Return the [x, y] coordinate for the center point of the cell that contains the specified text.  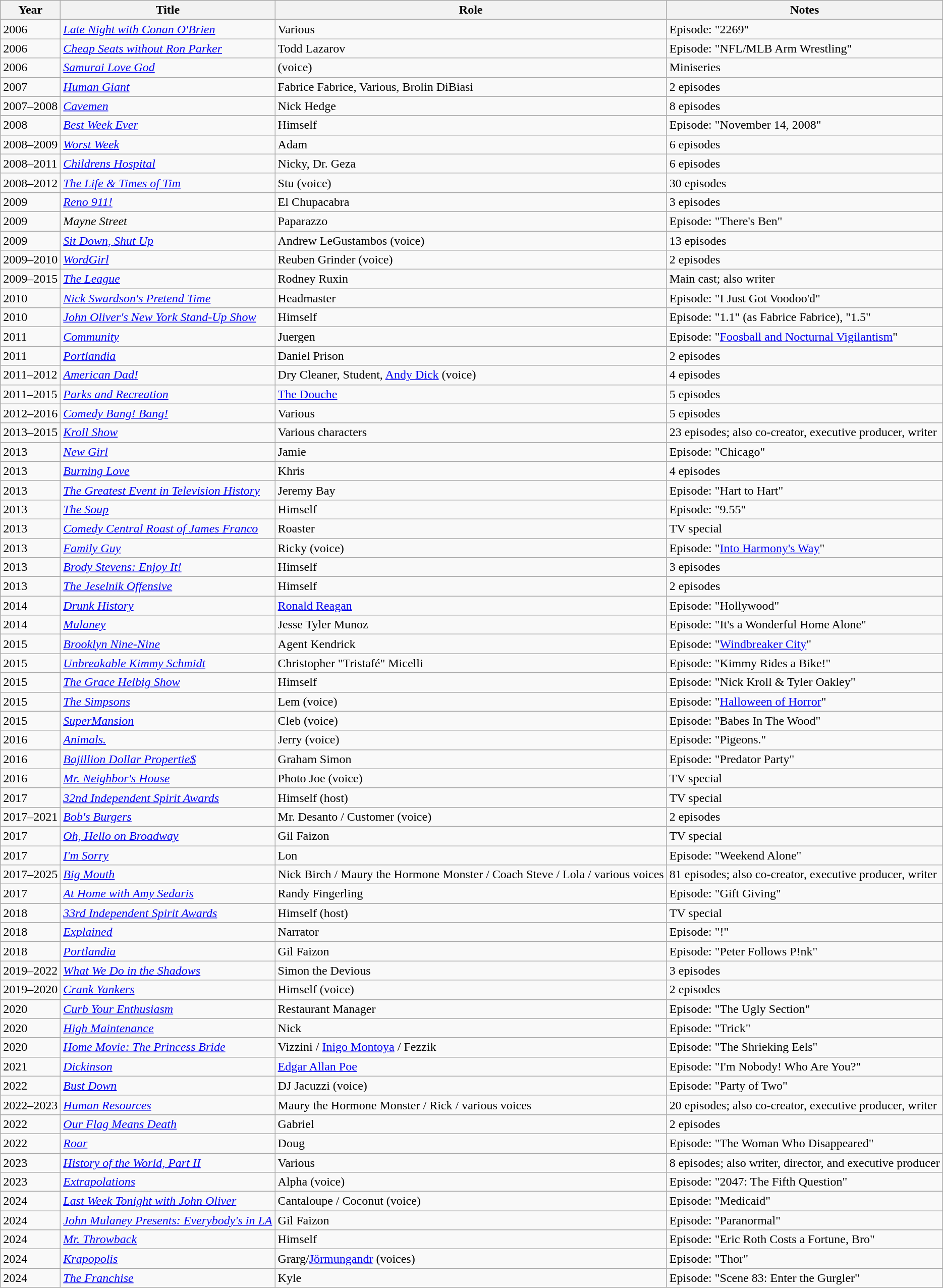
The Franchise [168, 1278]
2009–2010 [30, 260]
Graham Simon [471, 759]
Kyle [471, 1278]
Episode: "Kimmy Rides a Bike!" [804, 663]
Human Giant [168, 87]
2022–2023 [30, 1105]
The Douche [471, 394]
At Home with Amy Sedaris [168, 894]
81 episodes; also co-creator, executive producer, writer [804, 875]
Episode: "Paranormal" [804, 1220]
Episode: "The Ugly Section" [804, 1009]
Edgar Allan Poe [471, 1066]
Stu (voice) [471, 183]
Bob's Burgers [168, 817]
The Greatest Event in Television History [168, 490]
Mulaney [168, 625]
Episode: "I'm Nobody! Who Are You?" [804, 1066]
Maury the Hormone Monster / Rick / various voices [471, 1105]
Jeremy Bay [471, 490]
Notes [804, 10]
Oh, Hello on Broadway [168, 836]
Nick Hedge [471, 106]
Jesse Tyler Munoz [471, 625]
Mayne Street [168, 221]
2011–2015 [30, 394]
Episode: "Pigeons." [804, 740]
Roar [168, 1143]
2008 [30, 125]
Drunk History [168, 606]
Reno 911! [168, 202]
Episode: "Windbreaker City" [804, 644]
Community [168, 337]
American Dad! [168, 375]
Ronald Reagan [471, 606]
Christopher "Tristafé" Micelli [471, 663]
Episode: "Weekend Alone" [804, 855]
Episode: "Halloween of Horror" [804, 702]
Role [471, 10]
13 episodes [804, 241]
Episode: "Into Harmony's Way" [804, 548]
Vizzini / Inigo Montoya / Fezzik [471, 1047]
Cheap Seats without Ron Parker [168, 48]
New Girl [168, 452]
Episode: "November 14, 2008" [804, 125]
The Soup [168, 509]
Episode: "Babes In The Wood" [804, 721]
Episode: "Eric Roth Costs a Fortune, Bro" [804, 1240]
2013–2015 [30, 433]
Sit Down, Shut Up [168, 241]
History of the World, Part II [168, 1162]
Paparazzo [471, 221]
Crank Yankers [168, 990]
John Oliver's New York Stand-Up Show [168, 317]
Brooklyn Nine-Nine [168, 644]
Episode: "Trick" [804, 1028]
Worst Week [168, 144]
I'm Sorry [168, 855]
Episode: "Gift Giving" [804, 894]
What We Do in the Shadows [168, 971]
(voice) [471, 68]
Unbreakable Kimmy Schmidt [168, 663]
Family Guy [168, 548]
Nick Birch / Maury the Hormone Monster / Coach Steve / Lola / various voices [471, 875]
Photo Joe (voice) [471, 778]
The Jeselnik Offensive [168, 586]
Adam [471, 144]
Jerry (voice) [471, 740]
Episode: "!" [804, 932]
Himself (voice) [471, 990]
Big Mouth [168, 875]
Gabriel [471, 1124]
Parks and Recreation [168, 394]
Cavemen [168, 106]
Main cast; also writer [804, 279]
Episode: "Scene 83: Enter the Gurgler" [804, 1278]
Samurai Love God [168, 68]
Episode: "Hollywood" [804, 606]
Mr. Throwback [168, 1240]
Bust Down [168, 1086]
Late Night with Conan O'Brien [168, 29]
Extrapolations [168, 1182]
SuperMansion [168, 721]
Alpha (voice) [471, 1182]
Episode: "Party of Two" [804, 1086]
33rd Independent Spirit Awards [168, 913]
Roaster [471, 528]
Comedy Bang! Bang! [168, 413]
Randy Fingerling [471, 894]
2008–2011 [30, 164]
Narrator [471, 932]
Curb Your Enthusiasm [168, 1009]
High Maintenance [168, 1028]
Episode: "Thor" [804, 1259]
Episode: "NFL/MLB Arm Wrestling" [804, 48]
DJ Jacuzzi (voice) [471, 1086]
Episode: "Hart to Hart" [804, 490]
Nick [471, 1028]
Lon [471, 855]
2007 [30, 87]
Brody Stevens: Enjoy It! [168, 567]
Episode: "Peter Follows P!nk" [804, 951]
Juergen [471, 337]
Home Movie: The Princess Bride [168, 1047]
Nick Swardson's Pretend Time [168, 298]
Title [168, 10]
Lem (voice) [471, 702]
Episode: "1.1" (as Fabrice Fabrice), "1.5" [804, 317]
Best Week Ever [168, 125]
Mr. Neighbor's House [168, 778]
Headmaster [471, 298]
2017–2021 [30, 817]
Simon the Devious [471, 971]
WordGirl [168, 260]
Restaurant Manager [471, 1009]
John Mulaney Presents: Everybody's in LA [168, 1220]
Episode: "The Woman Who Disappeared" [804, 1143]
Krapopolis [168, 1259]
Year [30, 10]
Animals. [168, 740]
2009–2015 [30, 279]
Explained [168, 932]
Dry Cleaner, Student, Andy Dick (voice) [471, 375]
2011–2012 [30, 375]
30 episodes [804, 183]
Episode: "2269" [804, 29]
Ricky (voice) [471, 548]
Jamie [471, 452]
Rodney Ruxin [471, 279]
8 episodes; also writer, director, and executive producer [804, 1162]
The Simpsons [168, 702]
The League [168, 279]
Our Flag Means Death [168, 1124]
Episode: "9.55" [804, 509]
Fabrice Fabrice, Various, Brolin DiBiasi [471, 87]
Kroll Show [168, 433]
Episode: "Medicaid" [804, 1201]
Human Resources [168, 1105]
Episode: "Foosball and Nocturnal Vigilantism" [804, 337]
Episode: "Predator Party" [804, 759]
Miniseries [804, 68]
32nd Independent Spirit Awards [168, 797]
2007–2008 [30, 106]
Daniel Prison [471, 356]
Cantaloupe / Coconut (voice) [471, 1201]
Various characters [471, 433]
Episode: "It's a Wonderful Home Alone" [804, 625]
Mr. Desanto / Customer (voice) [471, 817]
Khris [471, 471]
Burning Love [168, 471]
2012–2016 [30, 413]
The Life & Times of Tim [168, 183]
Episode: "Nick Kroll & Tyler Oakley" [804, 682]
Todd Lazarov [471, 48]
The Grace Helbig Show [168, 682]
Nicky, Dr. Geza [471, 164]
Childrens Hospital [168, 164]
El Chupacabra [471, 202]
Cleb (voice) [471, 721]
Episode: "The Shrieking Eels" [804, 1047]
Last Week Tonight with John Oliver [168, 1201]
2019–2022 [30, 971]
Bajillion Dollar Propertie$ [168, 759]
Andrew LeGustambos (voice) [471, 241]
Grarg/Jörmungandr (voices) [471, 1259]
Episode: "There's Ben" [804, 221]
Reuben Grinder (voice) [471, 260]
2021 [30, 1066]
2008–2009 [30, 144]
23 episodes; also co-creator, executive producer, writer [804, 433]
Doug [471, 1143]
20 episodes; also co-creator, executive producer, writer [804, 1105]
Episode: "Chicago" [804, 452]
Episode: "2047: The Fifth Question" [804, 1182]
Agent Kendrick [471, 644]
2019–2020 [30, 990]
Comedy Central Roast of James Franco [168, 528]
Dickinson [168, 1066]
2008–2012 [30, 183]
Episode: "I Just Got Voodoo'd" [804, 298]
2017–2025 [30, 875]
8 episodes [804, 106]
